Locate the cell with the specified text and output its (X, Y) center coordinate. 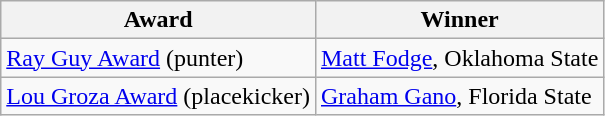
Graham Gano, Florida State (459, 96)
Award (158, 20)
Matt Fodge, Oklahoma State (459, 58)
Winner (459, 20)
Ray Guy Award (punter) (158, 58)
Lou Groza Award (placekicker) (158, 96)
